Identify which cell holds the provided text, then report its [x, y] central coordinate. 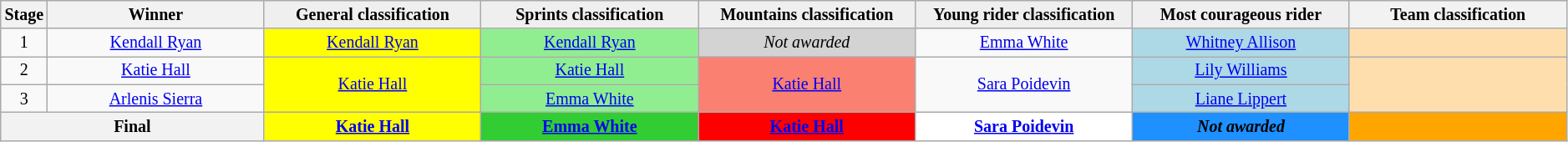
Winner [155, 15]
3 [24, 99]
Lily Williams [1241, 70]
Young rider classification [1024, 15]
Stage [24, 15]
General classification [373, 15]
Arlenis Sierra [155, 99]
Sprints classification [590, 15]
2 [24, 70]
Liane Lippert [1241, 99]
1 [24, 43]
Mountains classification [807, 15]
Most courageous rider [1241, 15]
Team classification [1458, 15]
Final [132, 127]
Whitney Allison [1241, 43]
